Identify which cell holds the provided text, then report its [X, Y] central coordinate. 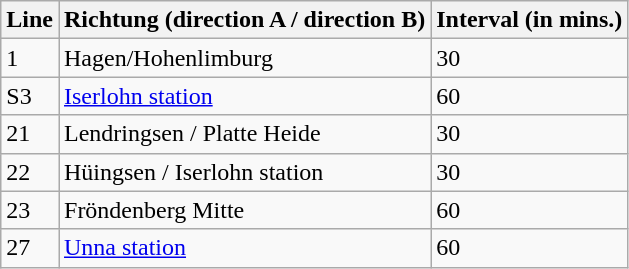
1 [30, 58]
21 [30, 134]
Lendringsen / Platte Heide [244, 134]
Unna station [244, 248]
Fröndenberg Mitte [244, 210]
Hagen/Hohenlimburg [244, 58]
Line [30, 20]
Hüingsen / Iserlohn station [244, 172]
S3 [30, 96]
Iserlohn station [244, 96]
23 [30, 210]
22 [30, 172]
27 [30, 248]
Richtung (direction A / direction B) [244, 20]
Interval (in mins.) [530, 20]
